Detect which cell encompasses the target text, then output its (x, y) center coordinate. 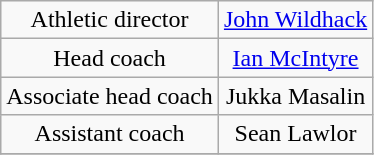
Jukka Masalin (295, 96)
Ian McIntyre (295, 58)
John Wildhack (295, 20)
Head coach (110, 58)
Athletic director (110, 20)
Associate head coach (110, 96)
Sean Lawlor (295, 134)
Assistant coach (110, 134)
